Scan for the cell matching the given text and deliver its [x, y] coordinate at center. 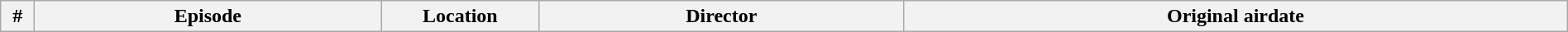
Episode [208, 16]
# [18, 16]
Location [460, 16]
Original airdate [1236, 16]
Director [721, 16]
